Search for the cell housing the specified text and yield its [X, Y] center coordinate. 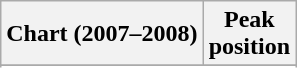
Peakposition [249, 34]
Chart (2007–2008) [102, 34]
